Find where the given text appears and provide that cell's center as (x, y) coordinate. 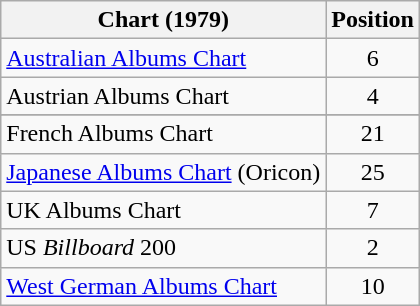
4 (373, 96)
Chart (1979) (164, 20)
Position (373, 20)
25 (373, 172)
21 (373, 134)
Australian Albums Chart (164, 58)
7 (373, 210)
UK Albums Chart (164, 210)
6 (373, 58)
US Billboard 200 (164, 248)
French Albums Chart (164, 134)
West German Albums Chart (164, 286)
2 (373, 248)
Austrian Albums Chart (164, 96)
Japanese Albums Chart (Oricon) (164, 172)
10 (373, 286)
